Pinpoint the cell where the given text exists, returning its [X, Y] midpoint coordinate. 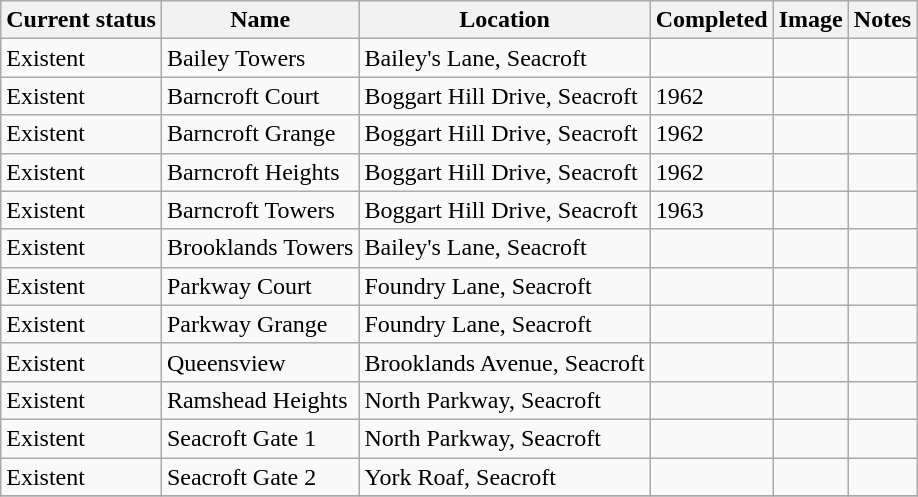
Completed [712, 20]
Bailey Towers [260, 58]
Location [504, 20]
Barncroft Heights [260, 172]
Queensview [260, 362]
Brooklands Towers [260, 248]
Image [810, 20]
Barncroft Court [260, 96]
Barncroft Towers [260, 210]
Parkway Grange [260, 324]
Brooklands Avenue, Seacroft [504, 362]
1963 [712, 210]
Seacroft Gate 2 [260, 477]
Seacroft Gate 1 [260, 438]
Notes [882, 20]
Ramshead Heights [260, 400]
Current status [82, 20]
Name [260, 20]
York Roaf, Seacroft [504, 477]
Parkway Court [260, 286]
Barncroft Grange [260, 134]
